Return the (X, Y) coordinate for the center point of the cell that contains the specified text.  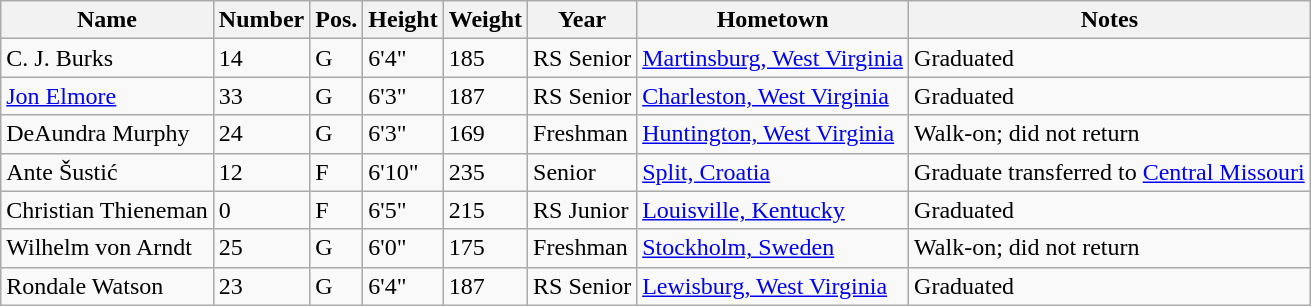
235 (485, 172)
12 (261, 172)
Charleston, West Virginia (773, 96)
6'10" (403, 172)
Jon Elmore (108, 96)
23 (261, 286)
14 (261, 58)
Wilhelm von Arndt (108, 248)
Year (582, 20)
Rondale Watson (108, 286)
Lewisburg, West Virginia (773, 286)
RS Junior (582, 210)
Stockholm, Sweden (773, 248)
169 (485, 134)
Number (261, 20)
6'0" (403, 248)
DeAundra Murphy (108, 134)
Senior (582, 172)
Graduate transferred to Central Missouri (1110, 172)
Hometown (773, 20)
Huntington, West Virginia (773, 134)
Notes (1110, 20)
Ante Šustić (108, 172)
25 (261, 248)
185 (485, 58)
6'5" (403, 210)
Louisville, Kentucky (773, 210)
Pos. (336, 20)
Split, Croatia (773, 172)
24 (261, 134)
Height (403, 20)
Name (108, 20)
215 (485, 210)
C. J. Burks (108, 58)
Christian Thieneman (108, 210)
33 (261, 96)
Weight (485, 20)
Martinsburg, West Virginia (773, 58)
175 (485, 248)
0 (261, 210)
